Pinpoint the cell where the given text exists, returning its (x, y) midpoint coordinate. 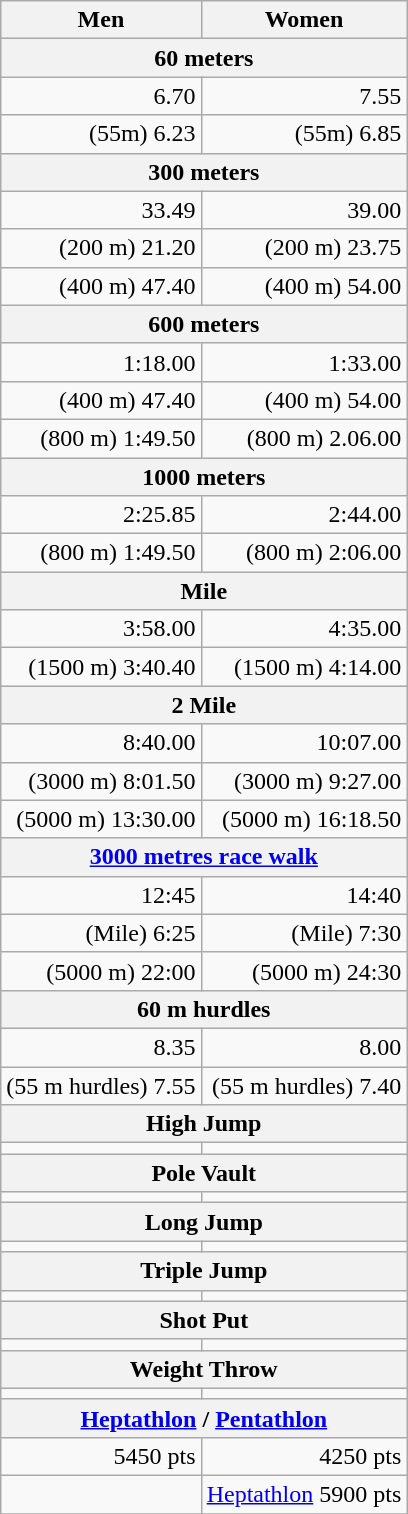
(5000 m) 22:00 (101, 971)
(55 m hurdles) 7.40 (304, 1085)
3:58.00 (101, 629)
60 m hurdles (204, 1009)
(55 m hurdles) 7.55 (101, 1085)
Heptathlon 5900 pts (304, 1494)
Weight Throw (204, 1369)
Heptathlon / Pentathlon (204, 1418)
(200 m) 21.20 (101, 248)
(200 m) 23.75 (304, 248)
6.70 (101, 96)
Pole Vault (204, 1173)
(Mile) 6:25 (101, 933)
(5000 m) 24:30 (304, 971)
12:45 (101, 895)
(1500 m) 4:14.00 (304, 667)
High Jump (204, 1124)
8:40.00 (101, 743)
8.00 (304, 1047)
2:44.00 (304, 515)
3000 metres race walk (204, 857)
2 Mile (204, 705)
(1500 m) 3:40.40 (101, 667)
(800 m) 2.06.00 (304, 438)
Triple Jump (204, 1271)
7.55 (304, 96)
(800 m) 2:06.00 (304, 553)
(55m) 6.23 (101, 134)
60 meters (204, 58)
2:25.85 (101, 515)
(3000 m) 8:01.50 (101, 781)
(55m) 6.85 (304, 134)
4:35.00 (304, 629)
8.35 (101, 1047)
Shot Put (204, 1320)
4250 pts (304, 1456)
(Mile) 7:30 (304, 933)
Mile (204, 591)
(5000 m) 16:18.50 (304, 819)
(3000 m) 9:27.00 (304, 781)
1:18.00 (101, 362)
300 meters (204, 172)
Long Jump (204, 1222)
1:33.00 (304, 362)
Women (304, 20)
1000 meters (204, 477)
Men (101, 20)
10:07.00 (304, 743)
(5000 m) 13:30.00 (101, 819)
39.00 (304, 210)
33.49 (101, 210)
5450 pts (101, 1456)
600 meters (204, 324)
14:40 (304, 895)
